Find where the given text appears and provide that cell's center as [x, y] coordinate. 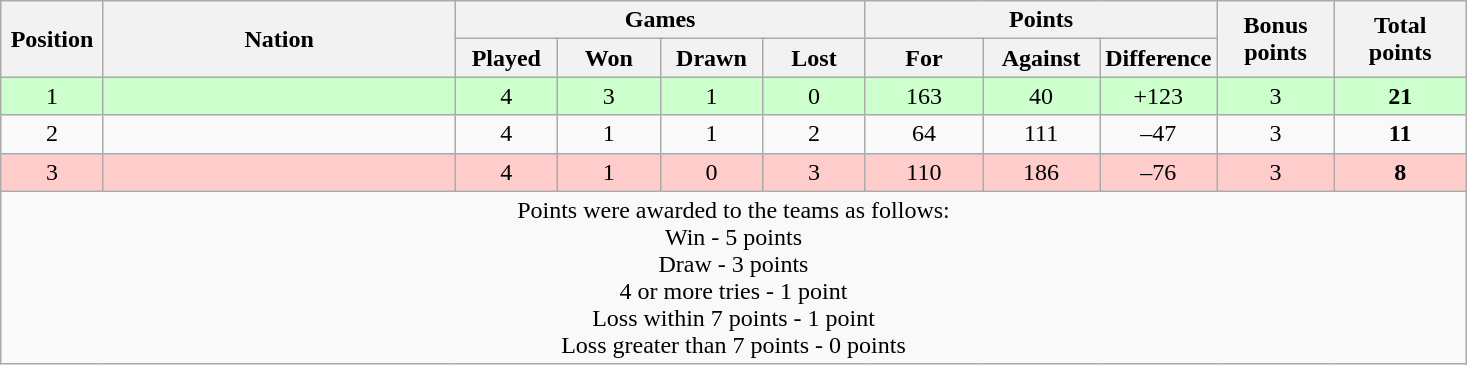
110 [924, 172]
Difference [1158, 58]
Played [506, 58]
+123 [1158, 96]
8 [1400, 172]
186 [1040, 172]
Drawn [712, 58]
–47 [1158, 134]
Points [1041, 20]
Position [52, 39]
64 [924, 134]
Nation [279, 39]
111 [1040, 134]
163 [924, 96]
21 [1400, 96]
Lost [814, 58]
40 [1040, 96]
Totalpoints [1400, 39]
Games [660, 20]
Won [610, 58]
For [924, 58]
Against [1040, 58]
–76 [1158, 172]
11 [1400, 134]
Bonuspoints [1276, 39]
